Extract the (x, y) coordinate from the center of the cell holding the provided text.  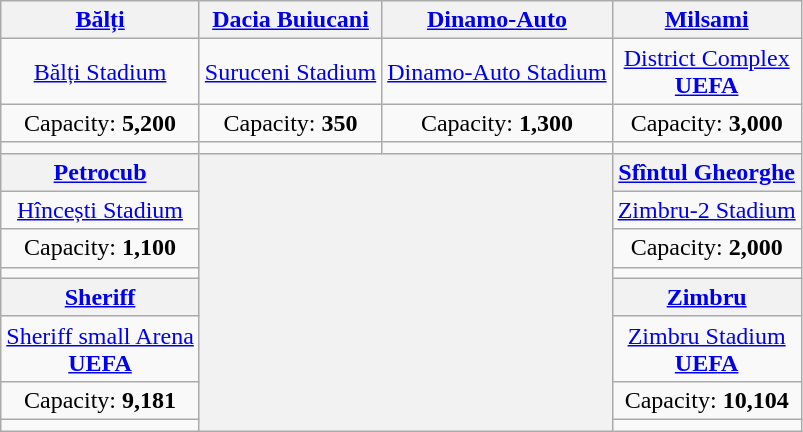
Bălți Stadium (100, 72)
Capacity: 3,000 (706, 123)
Zimbru (706, 297)
Capacity: 1,100 (100, 248)
Sheriff (100, 297)
Capacity: 1,300 (497, 123)
District Complex UEFA (706, 72)
Capacity: 2,000 (706, 248)
Dacia Buiucani (290, 20)
Zimbru Stadium UEFA (706, 348)
Dinamo-Auto (497, 20)
Milsami (706, 20)
Capacity: 350 (290, 123)
Capacity: 10,104 (706, 400)
Hîncești Stadium (100, 210)
Bălți (100, 20)
Zimbru-2 Stadium (706, 210)
Sfîntul Gheorghe (706, 172)
Suruceni Stadium (290, 72)
Dinamo-Auto Stadium (497, 72)
Capacity: 9,181 (100, 400)
Petrocub (100, 172)
Sheriff small ArenaUEFA (100, 348)
Capacity: 5,200 (100, 123)
